Return [X, Y] of the center of cell containing provided text 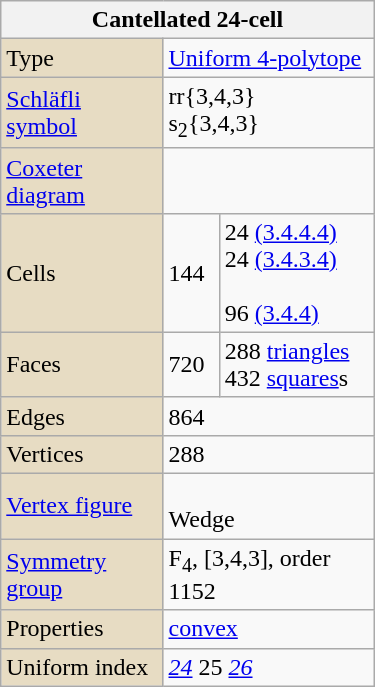
Faces [82, 364]
Type [82, 58]
rr{3,4,3}s2{3,4,3} [268, 112]
Uniform 4-polytope [268, 58]
Uniform index [82, 667]
Properties [82, 629]
Coxeter diagram [82, 180]
144 [191, 272]
288 triangles432 squaress [296, 364]
Symmetry group [82, 574]
F4, [3,4,3], order 1152 [268, 574]
Edges [82, 416]
Vertex figure [82, 506]
24 25 26 [268, 667]
864 [268, 416]
convex [268, 629]
Schläfli symbol [82, 112]
Wedge [268, 506]
288 [268, 454]
Cells [82, 272]
Vertices [82, 454]
24 (3.4.4.4)24 (3.4.3.4)96 (3.4.4) [296, 272]
Cantellated 24-cell [188, 20]
720 [191, 364]
